Provide the (x, y) coordinate of the cell's center where the given text is located.  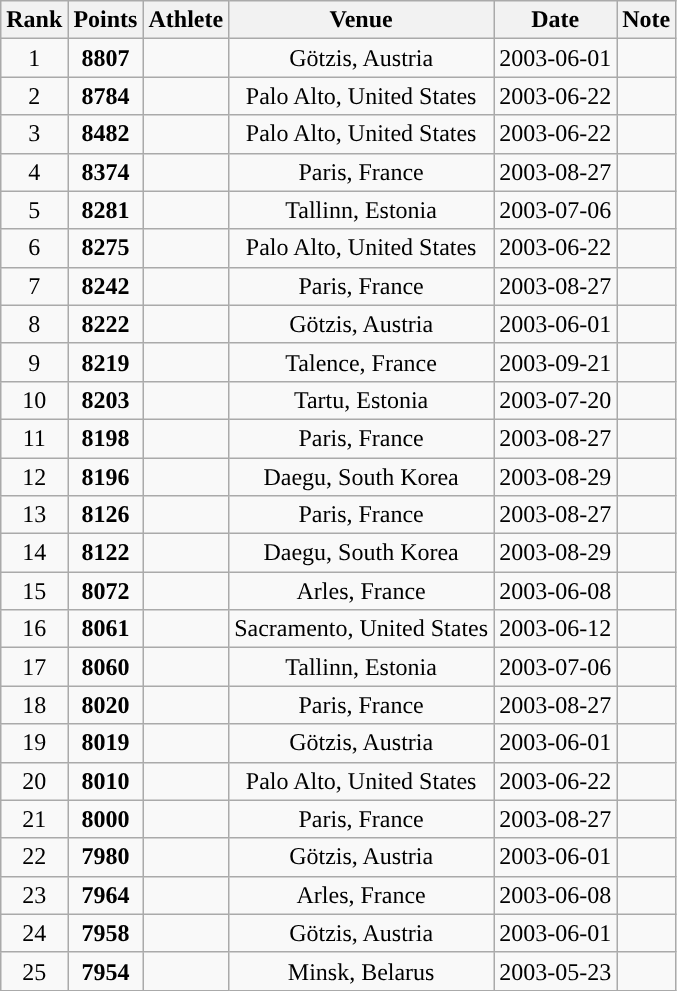
17 (34, 667)
14 (34, 553)
2 (34, 96)
7958 (106, 933)
Note (646, 20)
8807 (106, 58)
8010 (106, 781)
12 (34, 477)
15 (34, 591)
8275 (106, 248)
22 (34, 857)
8374 (106, 172)
2003-09-21 (556, 362)
8020 (106, 705)
8019 (106, 743)
9 (34, 362)
7 (34, 286)
Date (556, 20)
8196 (106, 477)
4 (34, 172)
11 (34, 438)
8242 (106, 286)
1 (34, 58)
5 (34, 210)
Tartu, Estonia (362, 400)
2003-06-12 (556, 629)
Sacramento, United States (362, 629)
19 (34, 743)
8000 (106, 819)
8219 (106, 362)
Minsk, Belarus (362, 971)
2003-07-20 (556, 400)
8281 (106, 210)
6 (34, 248)
3 (34, 134)
8061 (106, 629)
8784 (106, 96)
8198 (106, 438)
Athlete (186, 20)
8126 (106, 515)
24 (34, 933)
Venue (362, 20)
16 (34, 629)
8122 (106, 553)
2003-05-23 (556, 971)
18 (34, 705)
23 (34, 895)
8222 (106, 324)
7980 (106, 857)
Talence, France (362, 362)
8060 (106, 667)
8 (34, 324)
21 (34, 819)
8072 (106, 591)
8482 (106, 134)
20 (34, 781)
Points (106, 20)
7964 (106, 895)
7954 (106, 971)
25 (34, 971)
10 (34, 400)
Rank (34, 20)
13 (34, 515)
8203 (106, 400)
